Provide the [X, Y] coordinate of the cell's center where the given text is located.  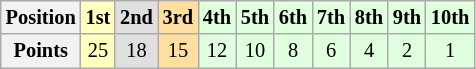
18 [136, 51]
Points [41, 51]
4th [217, 17]
15 [178, 51]
10 [255, 51]
Position [41, 17]
3rd [178, 17]
25 [98, 51]
5th [255, 17]
1 [450, 51]
7th [331, 17]
9th [407, 17]
2 [407, 51]
1st [98, 17]
12 [217, 51]
6th [293, 17]
10th [450, 17]
8th [369, 17]
8 [293, 51]
4 [369, 51]
6 [331, 51]
2nd [136, 17]
